Extract the (X, Y) coordinate from the center of the cell holding the provided text.  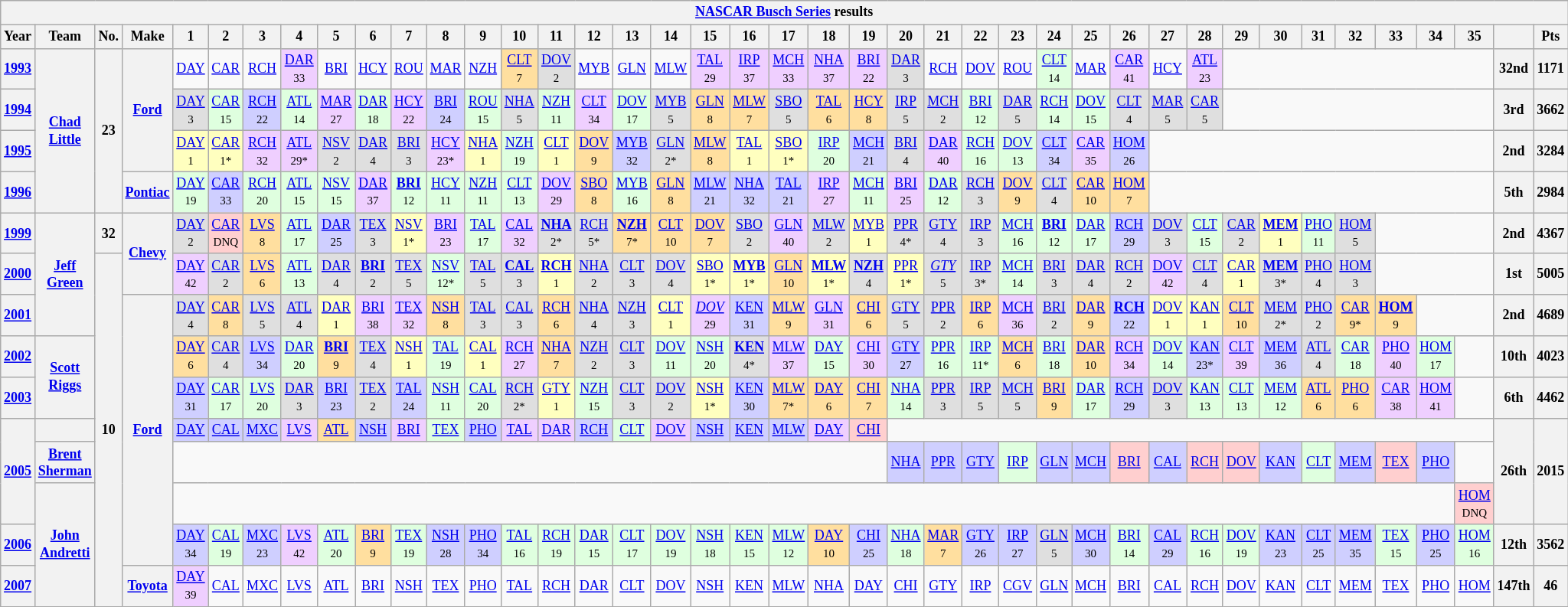
TEX4 (374, 357)
HCY11 (446, 192)
15 (710, 37)
HOM26 (1129, 151)
26th (1514, 472)
TEX15 (1396, 545)
32nd (1514, 69)
27 (1168, 37)
1996 (18, 192)
NSV1* (409, 233)
HOM7 (1129, 192)
HOM9 (1396, 315)
2006 (18, 545)
GTY27 (906, 357)
CAR38 (1396, 397)
GTY1 (556, 397)
3rd (1514, 110)
RCH6 (556, 315)
IRP3 (981, 233)
BRI24 (446, 110)
CAR8 (226, 315)
2001 (18, 315)
CAR33 (226, 192)
13 (632, 37)
RCH5* (594, 233)
DOV15 (1091, 110)
DAY10 (829, 545)
MEM36 (1280, 357)
NZH2 (594, 357)
PPR (943, 462)
MCH21 (869, 151)
TAL16 (519, 545)
CHI30 (869, 357)
MYB1* (749, 274)
KEN30 (749, 397)
DAR40 (943, 151)
ATL6 (1318, 397)
TAL1 (749, 151)
CHI7 (869, 397)
RCH19 (556, 545)
NHA5 (519, 110)
28 (1205, 37)
NSV15 (336, 192)
4367 (1551, 233)
IRP20 (829, 151)
2002 (18, 357)
HOM3 (1355, 274)
DOV17 (632, 110)
TAL29 (710, 69)
HCY8 (869, 110)
CAL1 (483, 357)
MEM3* (1280, 274)
2003 (18, 397)
CAR1 (1241, 274)
MYB16 (632, 192)
33 (1396, 37)
PHO25 (1436, 545)
MEM1 (1280, 233)
PHO11 (1318, 233)
2007 (18, 586)
RCH2 (1129, 274)
TEX3 (374, 233)
DAR25 (336, 233)
Jeff Green (64, 274)
MCH11 (869, 192)
1st (1514, 274)
RCH2* (519, 397)
GLN5 (1054, 545)
MLW7 (749, 110)
No. (109, 37)
HCY23* (446, 151)
NHA2 (594, 274)
Pts (1551, 37)
BRI22 (869, 69)
KEN31 (749, 315)
1994 (18, 110)
LVS6 (263, 274)
5 (336, 37)
GLN40 (789, 233)
TAL24 (409, 397)
DAR37 (374, 192)
9 (483, 37)
MEM2* (1280, 315)
RCH20 (263, 192)
DAY42 (191, 274)
1 (191, 37)
KAN13 (1205, 397)
CAR41 (1129, 69)
1999 (18, 233)
DAY19 (191, 192)
HOM5 (1355, 233)
HOM17 (1436, 357)
3662 (1551, 110)
CLT7 (519, 69)
NZH7* (632, 233)
MCH6 (1018, 357)
CAL29 (1168, 545)
12th (1514, 545)
MLW12 (789, 545)
11 (556, 37)
Brent Sherman (64, 462)
CLT25 (1318, 545)
Team (64, 37)
IRP11* (981, 357)
MCH36 (1018, 315)
PHO6 (1355, 397)
ATL15 (299, 192)
HOM (1475, 586)
PPR2 (943, 315)
DOV42 (1168, 274)
CAL32 (519, 233)
TAL19 (446, 357)
NHA7 (556, 357)
CGV (1018, 586)
NZH (483, 69)
DAY31 (191, 397)
NHA32 (749, 192)
NSV12* (446, 274)
DAR15 (594, 545)
MCH30 (1091, 545)
CAR35 (1091, 151)
DAY15 (829, 357)
NZH15 (594, 397)
NHA2* (556, 233)
20 (906, 37)
CAR5 (1205, 110)
Scott Riggs (64, 377)
CAR1* (226, 151)
1171 (1551, 69)
GLN31 (829, 315)
6 (374, 37)
7 (409, 37)
NHA18 (906, 545)
CLT14 (1054, 69)
NSH18 (710, 545)
NZH4 (869, 274)
CAR (226, 69)
LVS34 (263, 357)
LVS42 (299, 545)
TEX32 (409, 315)
GTY4 (943, 233)
PHO2 (1318, 315)
1995 (18, 151)
35 (1475, 37)
PPR16 (943, 357)
DAR10 (1091, 357)
NSH28 (446, 545)
IRP37 (749, 69)
6th (1514, 397)
MEM12 (1280, 397)
CARDNQ (226, 233)
MLW37 (789, 357)
HCY22 (409, 110)
NSH11 (446, 397)
Make (147, 37)
MAR27 (336, 110)
DOV11 (671, 357)
DAY2 (191, 233)
TEX19 (409, 545)
PPR3 (943, 397)
12 (594, 37)
31 (1318, 37)
NSV2 (336, 151)
CAR15 (226, 110)
CAR17 (226, 397)
8 (446, 37)
DAR18 (374, 110)
BRI18 (1054, 357)
NSH1* (710, 397)
TAL6 (829, 110)
MLW8 (710, 151)
CAR4 (226, 357)
3 (263, 37)
3284 (1551, 151)
HOMDNQ (1475, 504)
DAR20 (299, 357)
4023 (1551, 357)
CLT15 (1205, 233)
21 (943, 37)
17 (789, 37)
ATL23 (1205, 69)
DAR33 (299, 69)
CAL20 (483, 397)
2005 (18, 472)
DAR12 (943, 192)
ATL17 (299, 233)
TAL21 (789, 192)
John Andretti (64, 545)
Pontiac (147, 192)
DAY39 (191, 586)
TAL17 (483, 233)
NHA37 (829, 69)
RCH1 (556, 274)
NHA14 (906, 397)
PPR4* (906, 233)
18 (829, 37)
DAR1 (336, 315)
DAR5 (1018, 110)
SBO5 (789, 110)
PHO4 (1318, 274)
ATL13 (299, 274)
IRP3* (981, 274)
GTY26 (981, 545)
NASCAR Busch Series results (784, 12)
MYB5 (671, 110)
MCH5 (1018, 397)
MLW7* (789, 397)
SBO8 (594, 192)
24 (1054, 37)
DOV7 (710, 233)
MYB1 (869, 233)
ROU15 (483, 110)
147th (1514, 586)
LVS5 (263, 315)
LVS20 (263, 397)
PHO40 (1396, 357)
MCH16 (1018, 233)
14 (671, 37)
CAR9* (1355, 315)
CAL19 (226, 545)
Year (18, 37)
46 (1551, 586)
KEN4* (749, 357)
MLW1* (829, 274)
30 (1280, 37)
TEX2 (374, 397)
BRI25 (906, 192)
4 (299, 37)
DOV4 (671, 274)
DAY34 (191, 545)
26 (1129, 37)
TAL3 (483, 315)
KEN15 (749, 545)
4462 (1551, 397)
NHA1 (483, 151)
MCH2 (943, 110)
KAN23* (1205, 357)
TAL5 (483, 274)
CLT17 (632, 545)
NSH1 (409, 357)
5th (1514, 192)
TEX5 (409, 274)
MYB32 (632, 151)
PPR1* (906, 274)
Chad Little (64, 130)
DOV14 (1168, 357)
1993 (18, 69)
CAR10 (1091, 192)
34 (1436, 37)
2000 (18, 274)
2015 (1551, 472)
MAR7 (943, 545)
NHA4 (594, 315)
PHO34 (483, 545)
NZH3 (632, 315)
DOV1 (1168, 315)
DAY4 (191, 315)
RCH34 (1129, 357)
GLN2* (671, 151)
DAR9 (1091, 315)
CHI25 (869, 545)
GLN10 (789, 274)
BRI38 (374, 315)
MYB (594, 69)
2 (226, 37)
HOM16 (1475, 545)
MXC23 (263, 545)
KAN23 (1280, 545)
16 (749, 37)
4689 (1551, 315)
MCH14 (1018, 274)
BRI4 (906, 151)
25 (1091, 37)
MLW2 (829, 233)
MEM35 (1355, 545)
RCH32 (263, 151)
Chevy (147, 254)
3562 (1551, 545)
10th (1514, 357)
RCH3 (981, 192)
RCH14 (1054, 110)
KAN1 (1205, 315)
5005 (1551, 274)
ATL29* (299, 151)
CAR18 (1355, 357)
Toyota (147, 586)
IRP6 (981, 315)
NSH20 (710, 357)
BRI14 (1129, 545)
19 (869, 37)
ATL20 (336, 545)
DAY1 (191, 151)
22 (981, 37)
MCH33 (789, 69)
MAR5 (1168, 110)
RCH27 (519, 357)
2984 (1551, 192)
HOM41 (1436, 397)
NSH8 (446, 315)
CLT39 (1241, 357)
LVS8 (263, 233)
29 (1241, 37)
NZH19 (519, 151)
SBO2 (749, 233)
CHI6 (869, 315)
MLW21 (710, 192)
ATL14 (299, 110)
DOV13 (1018, 151)
MLW9 (789, 315)
DAY3 (191, 110)
